Identify which cell holds the provided text, then report its [X, Y] central coordinate. 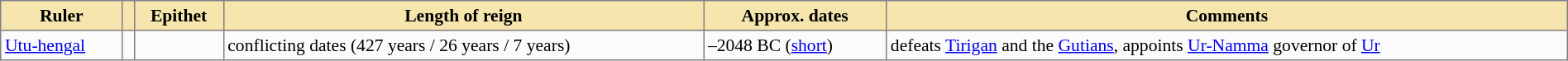
conflicting dates (427 years / 26 years / 7 years) [463, 45]
–2048 BC (short) [796, 45]
Ruler [61, 16]
defeats Tirigan and the Gutians, appoints Ur-Namma governor of Ur [1227, 45]
Comments [1227, 16]
Length of reign [463, 16]
Epithet [179, 16]
Approx. dates [796, 16]
Utu-hengal [61, 45]
